Search for the cell housing the specified text and yield its (x, y) center coordinate. 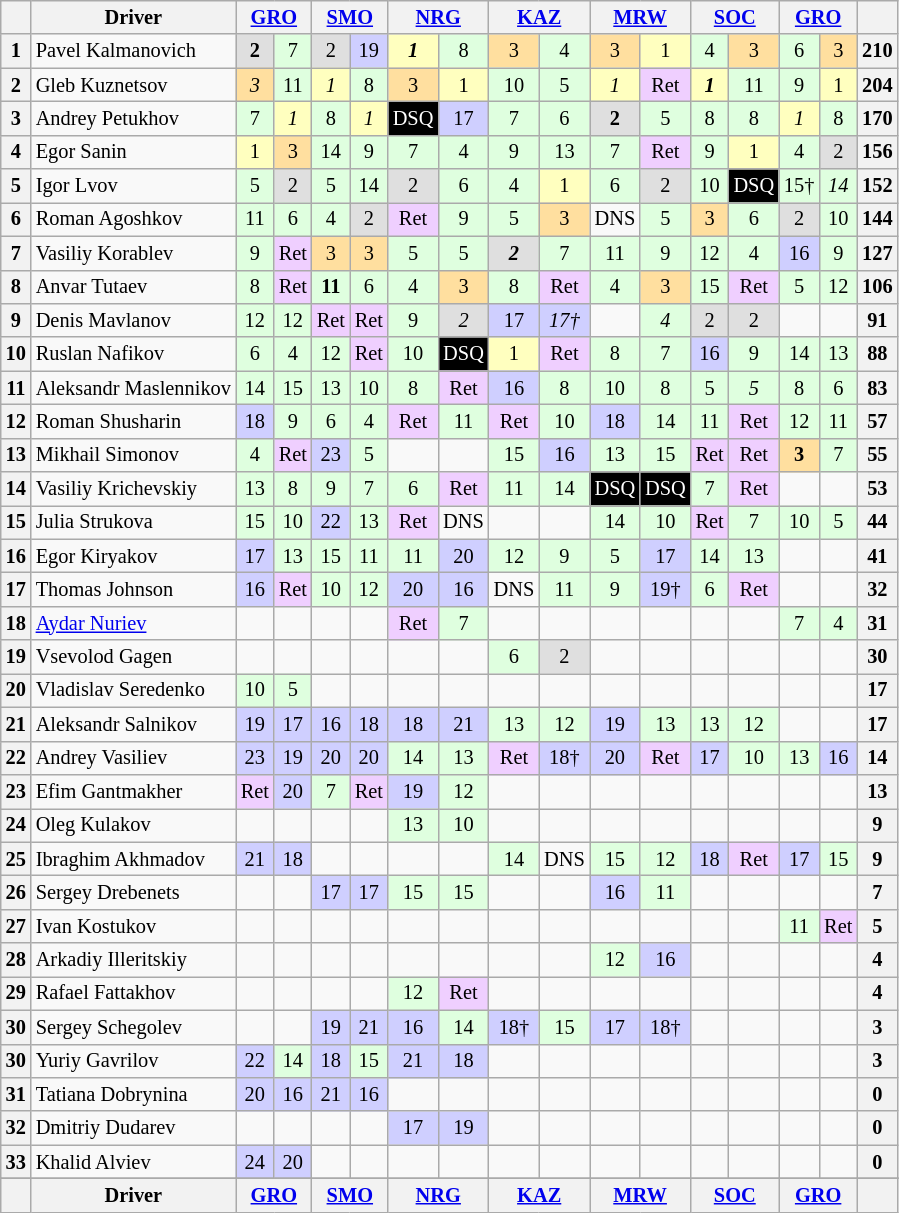
Vasiliy Krichevskiy (134, 489)
Ibraghim Akhmadov (134, 859)
144 (877, 219)
Vladislav Seredenko (134, 690)
Pavel Kalmanovich (134, 51)
Vsevolod Gagen (134, 657)
Vasiliy Korablev (134, 253)
Yuriy Gavrilov (134, 1061)
33 (16, 1162)
Khalid Alviev (134, 1162)
55 (877, 455)
83 (877, 388)
Aydar Nuriev (134, 623)
Roman Agoshkov (134, 219)
204 (877, 85)
17† (564, 320)
210 (877, 51)
170 (877, 118)
Sergey Schegolev (134, 1027)
27 (16, 926)
127 (877, 253)
Gleb Kuznetsov (134, 85)
Dmitriy Dudarev (134, 1128)
29 (16, 993)
Thomas Johnson (134, 589)
Egor Kiryakov (134, 556)
15† (799, 186)
Mikhail Simonov (134, 455)
Julia Strukova (134, 522)
25 (16, 859)
Oleg Kulakov (134, 825)
152 (877, 186)
88 (877, 354)
Tatiana Dobrynina (134, 1094)
Rafael Fattakhov (134, 993)
Andrey Vasiliev (134, 758)
Igor Lvov (134, 186)
53 (877, 489)
Ruslan Nafikov (134, 354)
57 (877, 421)
Roman Shusharin (134, 421)
Aleksandr Salnikov (134, 724)
28 (16, 960)
41 (877, 556)
Egor Sanin (134, 152)
91 (877, 320)
19† (665, 589)
Ivan Kostukov (134, 926)
156 (877, 152)
Aleksandr Maslennikov (134, 388)
Anvar Tutaev (134, 287)
Sergey Drebenets (134, 892)
Arkadiy Illeritskiy (134, 960)
Denis Mavlanov (134, 320)
Andrey Petukhov (134, 118)
44 (877, 522)
26 (16, 892)
Efim Gantmakher (134, 791)
106 (877, 287)
